Provide the [x, y] coordinate of the cell's center where the given text is located.  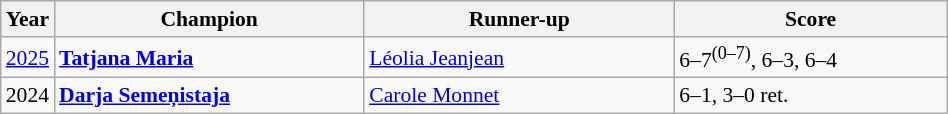
2025 [28, 58]
2024 [28, 96]
Champion [209, 19]
Runner-up [519, 19]
6–7(0–7), 6–3, 6–4 [810, 58]
Darja Semeņistaja [209, 96]
Carole Monnet [519, 96]
Tatjana Maria [209, 58]
Léolia Jeanjean [519, 58]
Score [810, 19]
6–1, 3–0 ret. [810, 96]
Year [28, 19]
